Return the (X, Y) coordinate for the center point of the cell that contains the specified text.  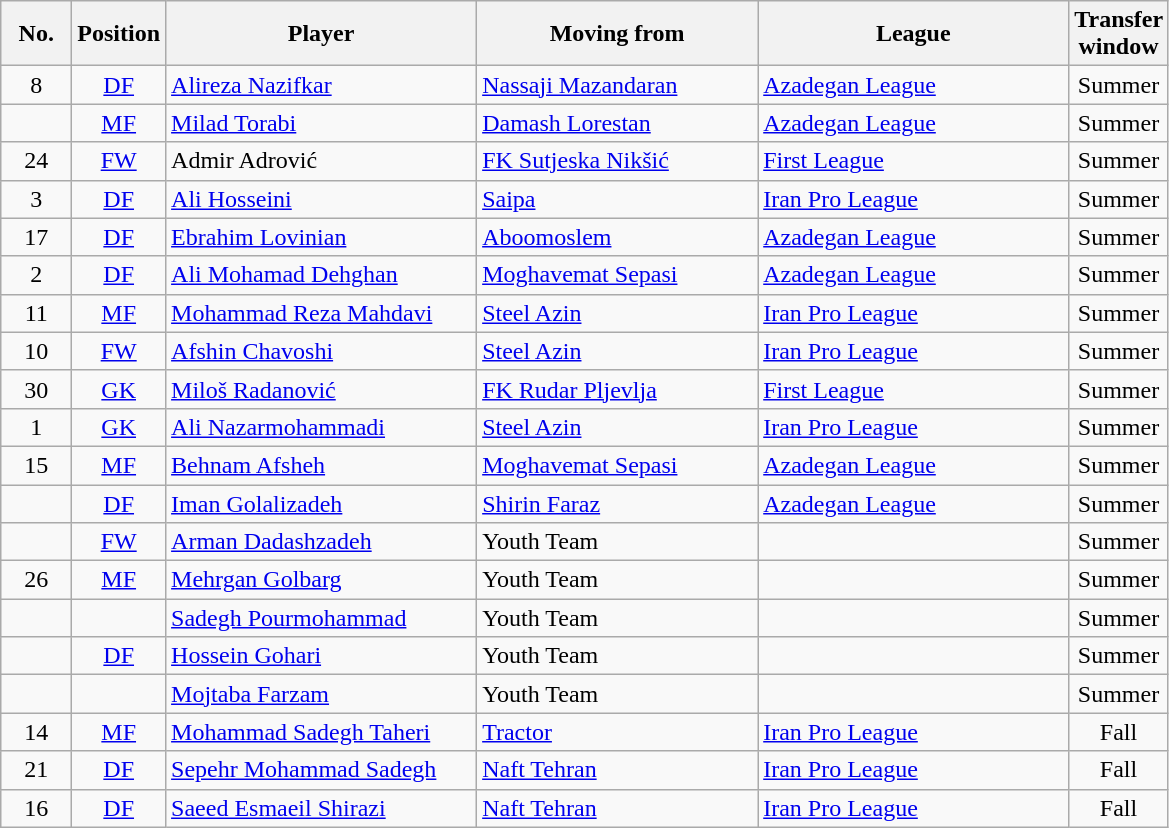
Saipa (618, 199)
Iman Golalizadeh (322, 503)
Ebrahim Lovinian (322, 237)
League (914, 34)
Player (322, 34)
FK Sutjeska Nikšić (618, 161)
Mohammad Sadegh Taheri (322, 732)
8 (36, 85)
Nassaji Mazandaran (618, 85)
Mehrgan Golbarg (322, 580)
Sadegh Pourmohammad (322, 618)
Hossein Gohari (322, 656)
Tractor (618, 732)
Ali Mohamad Dehghan (322, 275)
FK Rudar Pljevlja (618, 389)
Sepehr Mohammad Sadegh (322, 770)
No. (36, 34)
Ali Nazarmohammadi (322, 427)
Arman Dadashzadeh (322, 542)
Mojtaba Farzam (322, 694)
Damash Lorestan (618, 123)
17 (36, 237)
Behnam Afsheh (322, 465)
Miloš Radanović (322, 389)
14 (36, 732)
Shirin Faraz (618, 503)
11 (36, 313)
Afshin Chavoshi (322, 351)
Milad Torabi (322, 123)
2 (36, 275)
3 (36, 199)
Saeed Esmaeil Shirazi (322, 808)
24 (36, 161)
Moving from (618, 34)
Mohammad Reza Mahdavi (322, 313)
1 (36, 427)
15 (36, 465)
16 (36, 808)
Ali Hosseini (322, 199)
Aboomoslem (618, 237)
Position (119, 34)
Alireza Nazifkar (322, 85)
30 (36, 389)
Transfer window (1118, 34)
26 (36, 580)
10 (36, 351)
Admir Adrović (322, 161)
21 (36, 770)
